Determine the [x, y] coordinate at the center of the cell enclosing the given text.  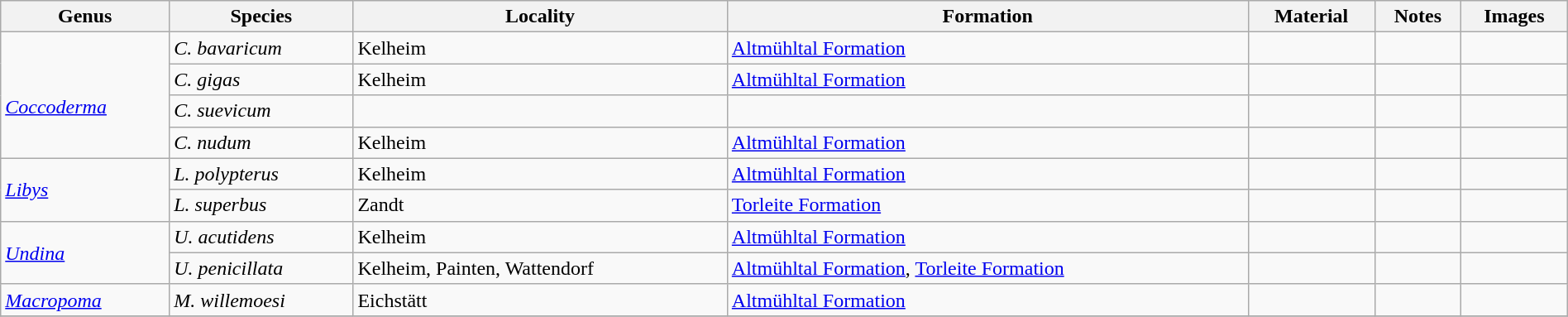
Eichstätt [540, 300]
Genus [85, 17]
Libys [85, 190]
Coccoderma [85, 95]
Formation [987, 17]
Material [1312, 17]
Altmühltal Formation, Torleite Formation [987, 268]
M. willemoesi [261, 300]
Images [1513, 17]
Kelheim, Painten, Wattendorf [540, 268]
Notes [1417, 17]
Undina [85, 252]
Locality [540, 17]
U. penicillata [261, 268]
L. polypterus [261, 174]
C. nudum [261, 142]
Zandt [540, 205]
U. acutidens [261, 237]
Macropoma [85, 300]
C. gigas [261, 79]
C. bavaricum [261, 48]
C. suevicum [261, 111]
Torleite Formation [987, 205]
Species [261, 17]
L. superbus [261, 205]
